From the cell containing the given text, extract its center point as [X, Y] coordinate. 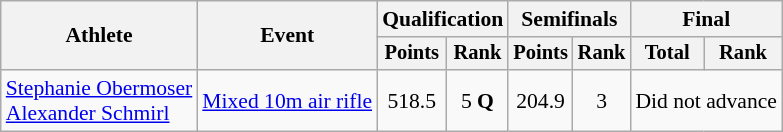
Mixed 10m air rifle [287, 100]
Did not advance [706, 100]
Semifinals [569, 19]
518.5 [412, 100]
Final [706, 19]
Qualification [442, 19]
204.9 [540, 100]
Athlete [100, 36]
Total [667, 54]
Event [287, 36]
5 Q [477, 100]
Stephanie ObermoserAlexander Schmirl [100, 100]
3 [602, 100]
